Provide the (x, y) coordinate of the cell's center where the given text is located.  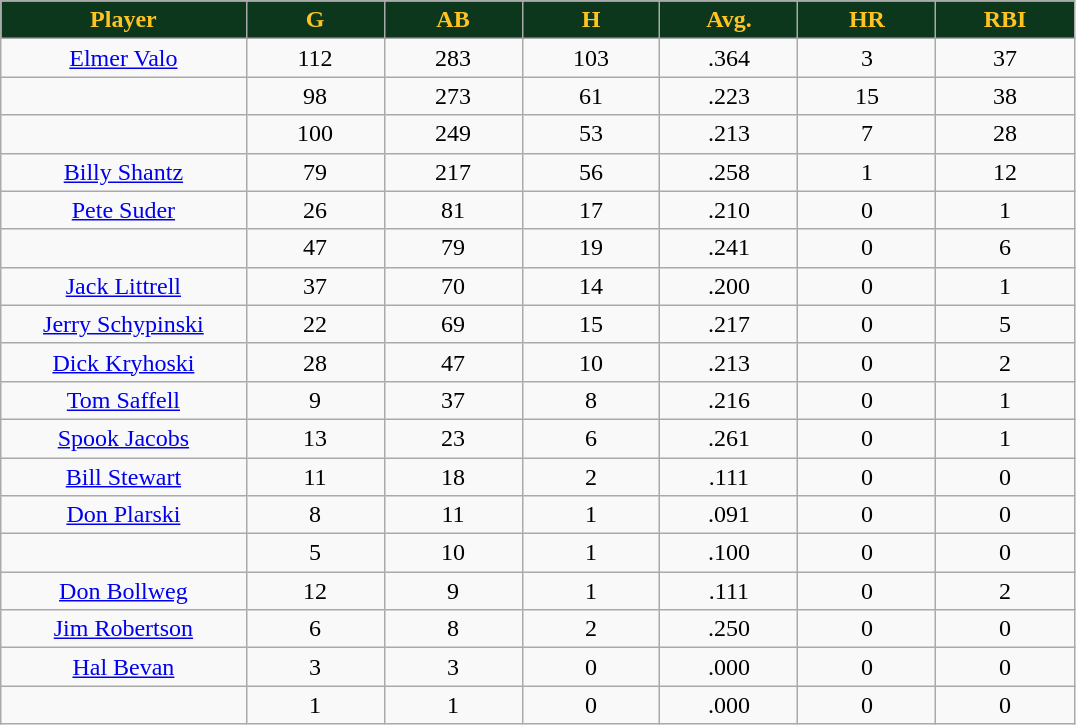
Jack Littrell (124, 286)
26 (315, 210)
.216 (729, 400)
61 (591, 96)
Pete Suder (124, 210)
7 (867, 134)
249 (453, 134)
273 (453, 96)
.210 (729, 210)
Jim Robertson (124, 629)
18 (453, 477)
Dick Kryhoski (124, 362)
.100 (729, 553)
.200 (729, 286)
81 (453, 210)
56 (591, 172)
RBI (1005, 20)
19 (591, 248)
Bill Stewart (124, 477)
217 (453, 172)
.258 (729, 172)
283 (453, 58)
.364 (729, 58)
.217 (729, 324)
Spook Jacobs (124, 438)
AB (453, 20)
.091 (729, 515)
G (315, 20)
98 (315, 96)
Billy Shantz (124, 172)
103 (591, 58)
Elmer Valo (124, 58)
.261 (729, 438)
.223 (729, 96)
14 (591, 286)
HR (867, 20)
23 (453, 438)
.250 (729, 629)
38 (1005, 96)
Hal Bevan (124, 667)
22 (315, 324)
112 (315, 58)
Tom Saffell (124, 400)
Don Plarski (124, 515)
H (591, 20)
Player (124, 20)
13 (315, 438)
Jerry Schypinski (124, 324)
Avg. (729, 20)
100 (315, 134)
.241 (729, 248)
Don Bollweg (124, 591)
53 (591, 134)
69 (453, 324)
17 (591, 210)
70 (453, 286)
